Output the (X, Y) coordinate of the center of the cell containing the given text.  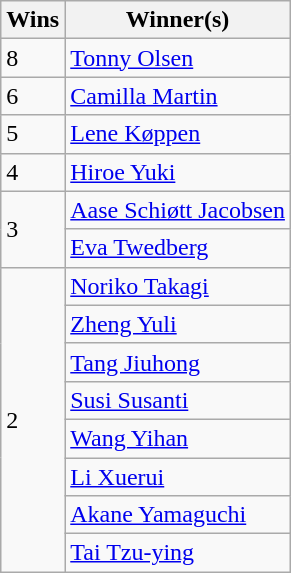
3 (33, 229)
Lene Køppen (178, 134)
Wang Yihan (178, 438)
Tai Tzu-ying (178, 553)
Zheng Yuli (178, 324)
Susi Susanti (178, 400)
Tonny Olsen (178, 58)
Wins (33, 20)
Eva Twedberg (178, 248)
Li Xuerui (178, 477)
8 (33, 58)
2 (33, 419)
6 (33, 96)
Camilla Martin (178, 96)
Hiroe Yuki (178, 172)
Aase Schiøtt Jacobsen (178, 210)
Tang Jiuhong (178, 362)
5 (33, 134)
Noriko Takagi (178, 286)
Akane Yamaguchi (178, 515)
4 (33, 172)
Winner(s) (178, 20)
